Capture the cell that displays the provided text and extract its [x, y] central coordinate. 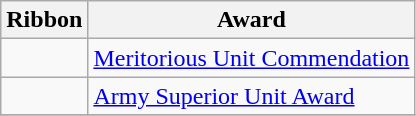
Army Superior Unit Award [252, 96]
Award [252, 20]
Ribbon [44, 20]
Meritorious Unit Commendation [252, 58]
